Scan for the cell matching the given text and deliver its (X, Y) coordinate at center. 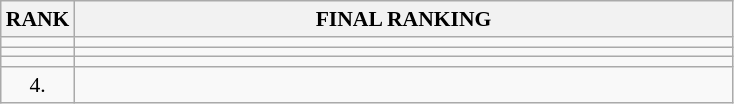
RANK (38, 19)
4. (38, 85)
FINAL RANKING (403, 19)
